Determine the (x, y) coordinate at the center of the cell enclosing the given text.  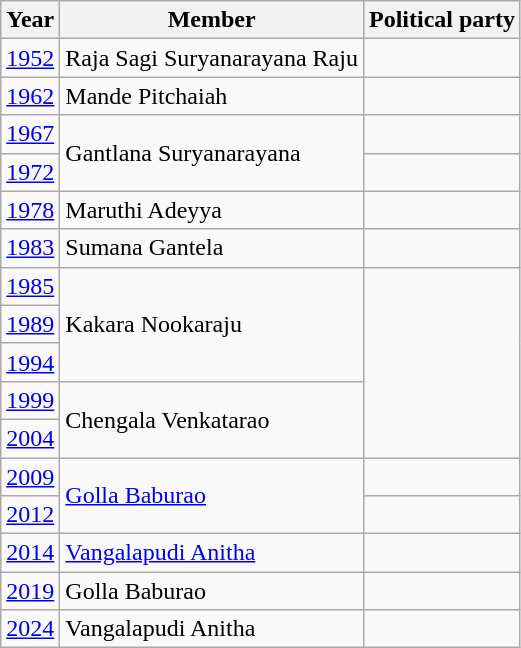
2014 (30, 553)
Sumana Gantela (212, 248)
2024 (30, 629)
Political party (442, 20)
1952 (30, 58)
1972 (30, 172)
Gantlana Suryanarayana (212, 153)
1978 (30, 210)
Chengala Venkatarao (212, 419)
2004 (30, 438)
Maruthi Adeyya (212, 210)
2009 (30, 477)
Kakara Nookaraju (212, 324)
1999 (30, 400)
1985 (30, 286)
Member (212, 20)
Year (30, 20)
1962 (30, 96)
Mande Pitchaiah (212, 96)
2019 (30, 591)
1989 (30, 324)
1994 (30, 362)
Raja Sagi Suryanarayana Raju (212, 58)
2012 (30, 515)
1967 (30, 134)
1983 (30, 248)
